Return the (x, y) coordinate for the center point of the cell that contains the specified text.  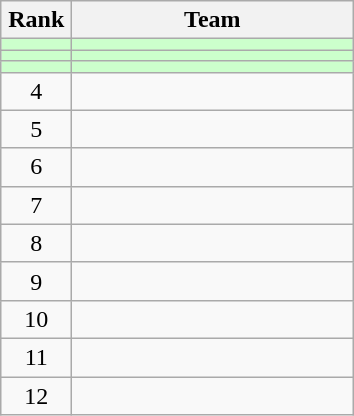
12 (36, 395)
6 (36, 167)
Rank (36, 20)
8 (36, 243)
Team (212, 20)
9 (36, 281)
7 (36, 205)
5 (36, 129)
4 (36, 91)
10 (36, 319)
11 (36, 357)
